Determine the (X, Y) coordinate at the center of the cell enclosing the given text.  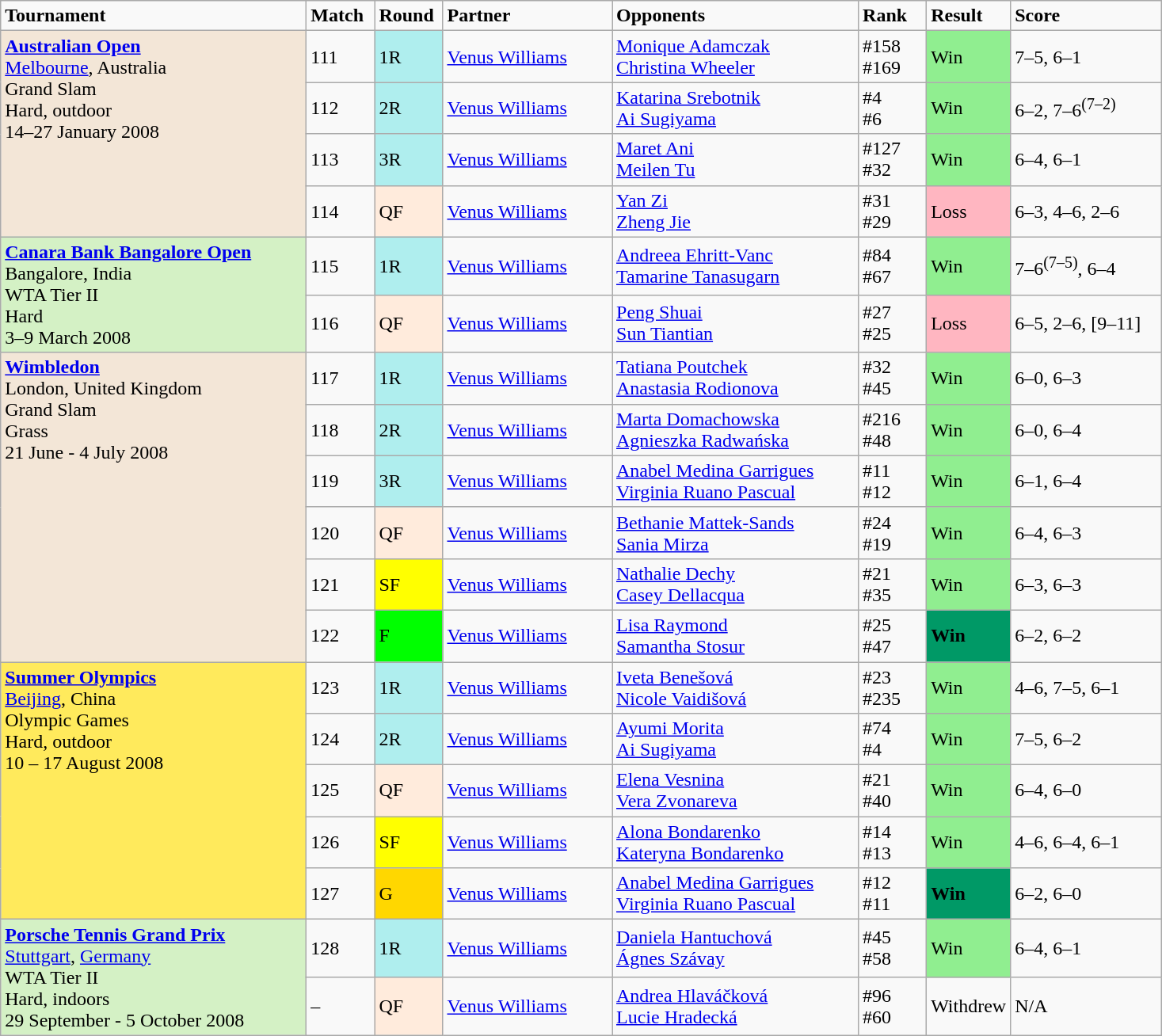
6–2, 7–6(7–2) (1087, 108)
Monique Adamczak Christina Wheeler (735, 57)
Nathalie Dechy Casey Dellacqua (735, 585)
7–6(7–5), 6–4 (1087, 266)
115 (341, 266)
Porsche Tennis Grand Prix Stuttgart, GermanyWTA Tier IIHard, indoors29 September - 5 October 2008 (154, 977)
111 (341, 57)
Bethanie Mattek-Sands Sania Mirza (735, 532)
7–5, 6–1 (1087, 57)
116 (341, 323)
#32#45 (893, 379)
Yan Zi Zheng Jie (735, 211)
#158#169 (893, 57)
4–6, 7–5, 6–1 (1087, 687)
Ayumi Morita Ai Sugiyama (735, 740)
#27#25 (893, 323)
#127#32 (893, 160)
Elena Vesnina Vera Zvonareva (735, 790)
6–0, 6–3 (1087, 379)
Peng Shuai Sun Tiantian (735, 323)
#25#47 (893, 635)
Tatiana Poutchek Anastasia Rodionova (735, 379)
128 (341, 949)
7–5, 6–2 (1087, 740)
#4#6 (893, 108)
Australian Open Melbourne, AustraliaGrand SlamHard, outdoor14–27 January 2008 (154, 134)
Lisa Raymond Samantha Stosur (735, 635)
Match (341, 16)
112 (341, 108)
Alona Bondarenko Kateryna Bondarenko (735, 843)
119 (341, 482)
120 (341, 532)
6–5, 2–6, [9–11] (1087, 323)
121 (341, 585)
114 (341, 211)
#31#29 (893, 211)
113 (341, 160)
#24#19 (893, 532)
#74#4 (893, 740)
6–2, 6–0 (1087, 893)
Maret Ani Meilen Tu (735, 160)
#12#11 (893, 893)
Andreea Ehritt-Vanc Tamarine Tanasugarn (735, 266)
Marta Domachowska Agnieszka Radwańska (735, 429)
#23#235 (893, 687)
#45#58 (893, 949)
Withdrew (969, 1006)
122 (341, 635)
124 (341, 740)
Wimbledon London, United Kingdom Grand Slam Grass 21 June - 4 July 2008 (154, 507)
6–2, 6–2 (1087, 635)
Score (1087, 16)
#11#12 (893, 482)
G (409, 893)
4–6, 6–4, 6–1 (1087, 843)
Daniela Hantuchová Ágnes Szávay (735, 949)
126 (341, 843)
#21#35 (893, 585)
#14#13 (893, 843)
Opponents (735, 16)
– (341, 1006)
125 (341, 790)
Rank (893, 16)
Andrea Hlaváčková Lucie Hradecká (735, 1006)
Round (409, 16)
Summer Olympics Beijing, ChinaOlympic GamesHard, outdoor10 – 17 August 2008 (154, 790)
6–3, 6–3 (1087, 585)
Iveta Benešová Nicole Vaidišová (735, 687)
6–0, 6–4 (1087, 429)
118 (341, 429)
#96#60 (893, 1006)
6–1, 6–4 (1087, 482)
Canara Bank Bangalore Open Bangalore, India WTA Tier II Hard 3–9 March 2008 (154, 295)
6–4, 6–3 (1087, 532)
Katarina Srebotnik Ai Sugiyama (735, 108)
#216#48 (893, 429)
Result (969, 16)
6–4, 6–0 (1087, 790)
Partner (528, 16)
123 (341, 687)
117 (341, 379)
127 (341, 893)
6–3, 4–6, 2–6 (1087, 211)
F (409, 635)
Tournament (154, 16)
N/A (1087, 1006)
#21#40 (893, 790)
#84#67 (893, 266)
